Detect which cell encompasses the target text, then output its (x, y) center coordinate. 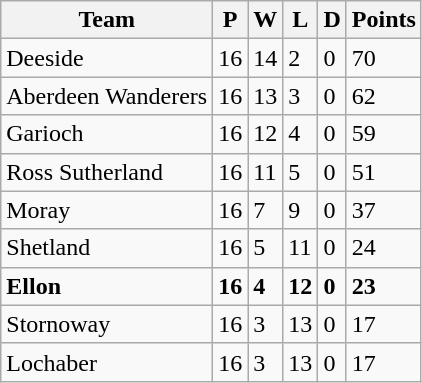
Team (107, 20)
7 (266, 210)
W (266, 20)
Points (384, 20)
51 (384, 172)
70 (384, 58)
9 (300, 210)
Moray (107, 210)
L (300, 20)
37 (384, 210)
P (230, 20)
Garioch (107, 134)
Shetland (107, 248)
62 (384, 96)
Deeside (107, 58)
59 (384, 134)
Ellon (107, 286)
Ross Sutherland (107, 172)
Stornoway (107, 324)
D (332, 20)
2 (300, 58)
14 (266, 58)
24 (384, 248)
23 (384, 286)
Lochaber (107, 362)
Aberdeen Wanderers (107, 96)
